Determine the [x, y] coordinate at the center of the cell enclosing the given text.  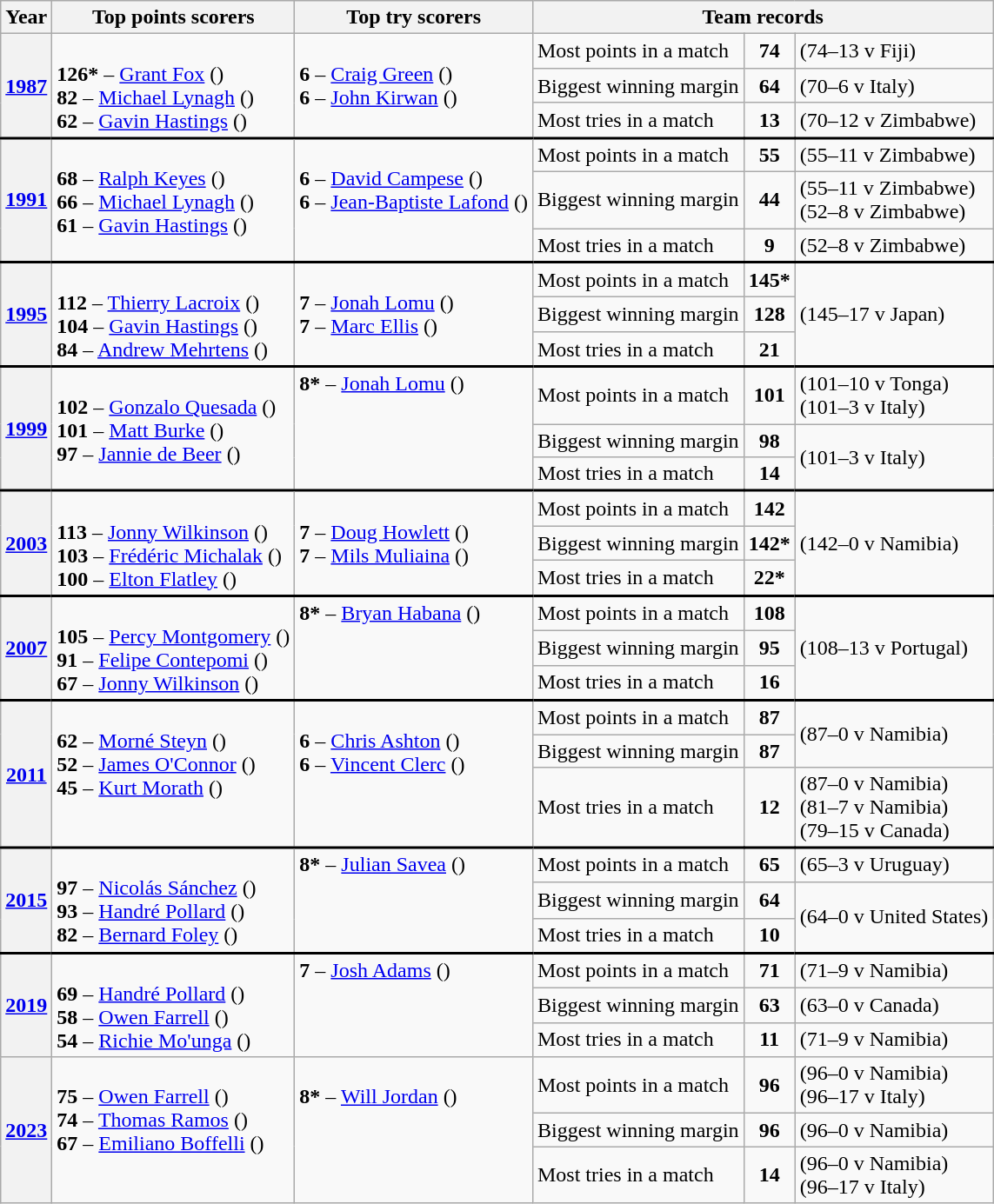
9 [769, 245]
62 – Morné Steyn () 52 – James O'Connor () 45 – Kurt Morath () [174, 775]
(96–0 v Namibia) [894, 1130]
8* – Will Jordan () [414, 1130]
63 [769, 1005]
16 [769, 682]
(101–3 v Italy) [894, 457]
98 [769, 441]
(87–0 v Namibia) (81–7 v Namibia) (79–15 v Canada) [894, 808]
8* – Jonah Lomu () [414, 429]
128 [769, 315]
(101–10 v Tonga) (101–3 v Italy) [894, 396]
13 [769, 120]
68 – Ralph Keyes () 66 – Michael Lynagh () 61 – Gavin Hastings () [174, 200]
Top points scorers [174, 17]
101 [769, 396]
2011 [26, 775]
(145–17 v Japan) [894, 315]
1995 [26, 315]
6 – Chris Ashton () 6 – Vincent Clerc () [414, 775]
65 [769, 864]
1987 [26, 86]
(74–13 v Fiji) [894, 51]
2007 [26, 649]
7 – Josh Adams () [414, 1005]
74 [769, 51]
102 – Gonzalo Quesada () 101 – Matt Burke () 97 – Jannie de Beer () [174, 429]
(142–0 v Namibia) [894, 544]
(87–0 v Namibia) [894, 734]
(55–11 v Zimbabwe) (52–8 v Zimbabwe) [894, 200]
(70–12 v Zimbabwe) [894, 120]
1991 [26, 200]
(65–3 v Uruguay) [894, 864]
Team records [762, 17]
(64–0 v United States) [894, 917]
(70–6 v Italy) [894, 85]
8* – Bryan Habana () [414, 649]
7 – Jonah Lomu () 7 – Marc Ellis () [414, 315]
(55–11 v Zimbabwe) [894, 155]
11 [769, 1040]
105 – Percy Montgomery () 91 – Felipe Contepomi () 67 – Jonny Wilkinson () [174, 649]
142 [769, 509]
108 [769, 613]
1999 [26, 429]
12 [769, 808]
22* [769, 578]
55 [769, 155]
113 – Jonny Wilkinson () 103 – Frédéric Michalak () 100 – Elton Flatley () [174, 544]
(52–8 v Zimbabwe) [894, 245]
69 – Handré Pollard () 58 – Owen Farrell () 54 – Richie Mo'unga () [174, 1005]
8* – Julian Savea () [414, 901]
6 – David Campese () 6 – Jean-Baptiste Lafond () [414, 200]
2019 [26, 1005]
10 [769, 935]
2015 [26, 901]
112 – Thierry Lacroix () 104 – Gavin Hastings () 84 – Andrew Mehrtens () [174, 315]
2003 [26, 544]
126* – Grant Fox () 82 – Michael Lynagh () 62 – Gavin Hastings () [174, 86]
2023 [26, 1130]
142* [769, 543]
Year [26, 17]
6 – Craig Green () 6 – John Kirwan () [414, 86]
(63–0 v Canada) [894, 1005]
97 – Nicolás Sánchez () 93 – Handré Pollard () 82 – Bernard Foley () [174, 901]
(108–13 v Portugal) [894, 649]
44 [769, 200]
71 [769, 970]
7 – Doug Howlett () 7 – Mils Muliaina () [414, 544]
Top try scorers [414, 17]
21 [769, 349]
75 – Owen Farrell () 74 – Thomas Ramos () 67 – Emiliano Boffelli () [174, 1130]
145* [769, 279]
95 [769, 649]
